Return (x, y) of the center of cell containing provided text 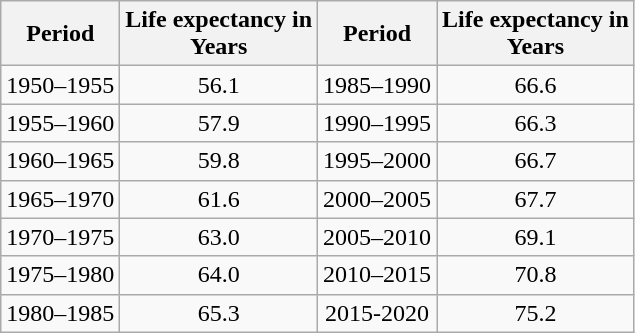
1965–1970 (60, 199)
2005–2010 (378, 237)
61.6 (219, 199)
64.0 (219, 275)
56.1 (219, 85)
70.8 (536, 275)
63.0 (219, 237)
59.8 (219, 161)
1985–1990 (378, 85)
66.3 (536, 123)
2015-2020 (378, 313)
1955–1960 (60, 123)
57.9 (219, 123)
66.6 (536, 85)
69.1 (536, 237)
67.7 (536, 199)
1960–1965 (60, 161)
1990–1995 (378, 123)
1995–2000 (378, 161)
75.2 (536, 313)
1980–1985 (60, 313)
65.3 (219, 313)
66.7 (536, 161)
1975–1980 (60, 275)
2000–2005 (378, 199)
1970–1975 (60, 237)
1950–1955 (60, 85)
2010–2015 (378, 275)
